Identify which cell holds the provided text, then report its [x, y] central coordinate. 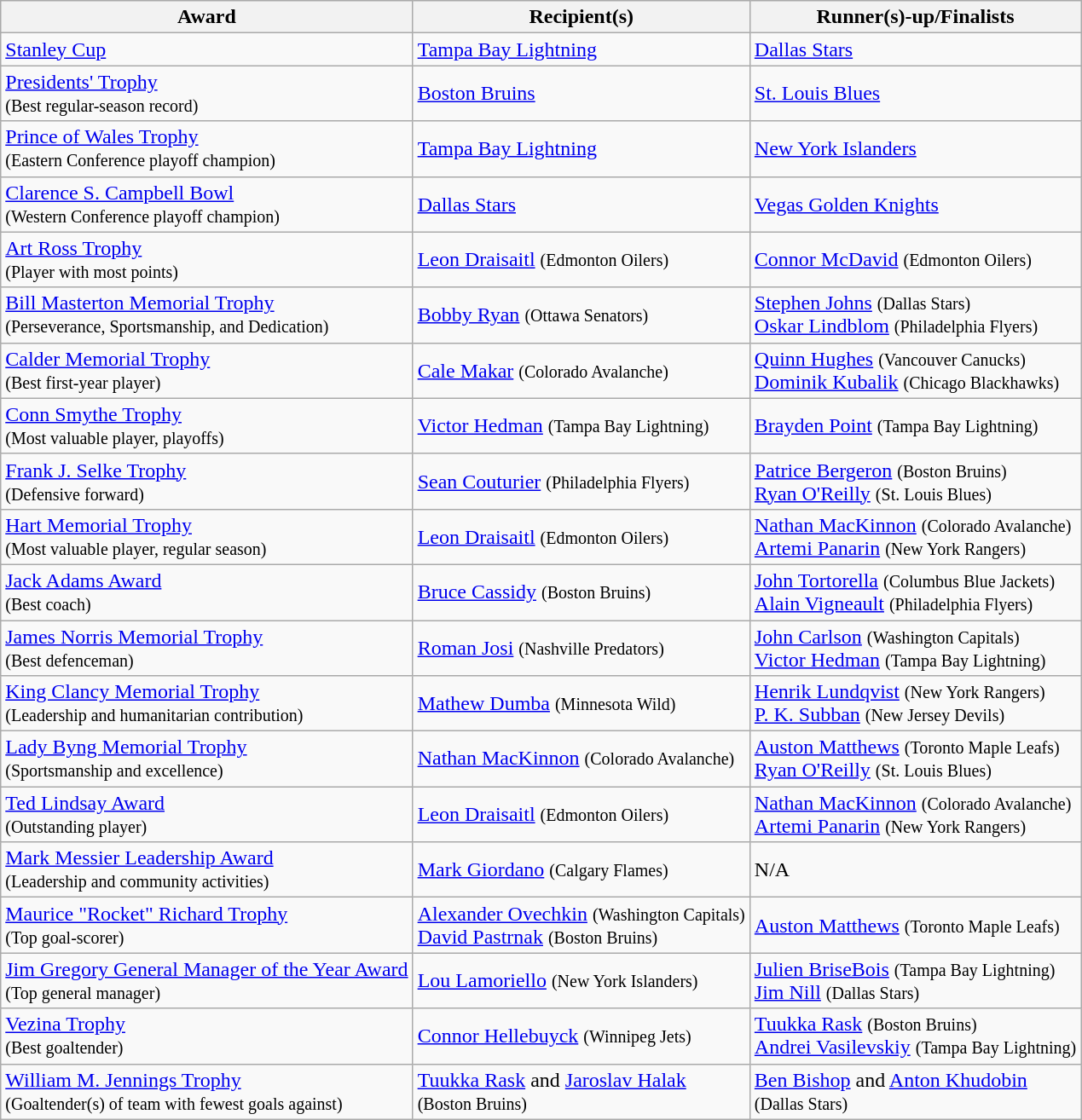
Bobby Ryan (Ottawa Senators) [582, 315]
Prince of Wales Trophy(Eastern Conference playoff champion) [206, 148]
William M. Jennings Trophy(Goaltender(s) of team with fewest goals against) [206, 1091]
Presidents' Trophy(Best regular-season record) [206, 94]
New York Islanders [915, 148]
James Norris Memorial Trophy(Best defenceman) [206, 648]
Bruce Cassidy (Boston Bruins) [582, 592]
John Carlson (Washington Capitals)Victor Hedman (Tampa Bay Lightning) [915, 648]
Connor Hellebuyck (Winnipeg Jets) [582, 1036]
St. Louis Blues [915, 94]
Auston Matthews (Toronto Maple Leafs)Ryan O'Reilly (St. Louis Blues) [915, 759]
Maurice "Rocket" Richard Trophy(Top goal-scorer) [206, 926]
Jack Adams Award(Best coach) [206, 592]
Alexander Ovechkin (Washington Capitals)David Pastrnak (Boston Bruins) [582, 926]
Henrik Lundqvist (New York Rangers)P. K. Subban (New Jersey Devils) [915, 704]
King Clancy Memorial Trophy(Leadership and humanitarian contribution) [206, 704]
Runner(s)-up/Finalists [915, 17]
Hart Memorial Trophy(Most valuable player, regular season) [206, 537]
Quinn Hughes (Vancouver Canucks)Dominik Kubalik (Chicago Blackhawks) [915, 370]
Mark Giordano (Calgary Flames) [582, 869]
Sean Couturier (Philadelphia Flyers) [582, 481]
Stanley Cup [206, 49]
Mark Messier Leadership Award(Leadership and community activities) [206, 869]
Lou Lamoriello (New York Islanders) [582, 980]
N/A [915, 869]
Recipient(s) [582, 17]
Connor McDavid (Edmonton Oilers) [915, 259]
Cale Makar (Colorado Avalanche) [582, 370]
Tuukka Rask (Boston Bruins)Andrei Vasilevskiy (Tampa Bay Lightning) [915, 1036]
Stephen Johns (Dallas Stars)Oskar Lindblom (Philadelphia Flyers) [915, 315]
Ted Lindsay Award(Outstanding player) [206, 815]
Victor Hedman (Tampa Bay Lightning) [582, 426]
Roman Josi (Nashville Predators) [582, 648]
John Tortorella (Columbus Blue Jackets)Alain Vigneault (Philadelphia Flyers) [915, 592]
Award [206, 17]
Art Ross Trophy(Player with most points) [206, 259]
Clarence S. Campbell Bowl(Western Conference playoff champion) [206, 205]
Nathan MacKinnon (Colorado Avalanche) [582, 759]
Lady Byng Memorial Trophy(Sportsmanship and excellence) [206, 759]
Bill Masterton Memorial Trophy(Perseverance, Sportsmanship, and Dedication) [206, 315]
Calder Memorial Trophy(Best first-year player) [206, 370]
Auston Matthews (Toronto Maple Leafs) [915, 926]
Brayden Point (Tampa Bay Lightning) [915, 426]
Patrice Bergeron (Boston Bruins)Ryan O'Reilly (St. Louis Blues) [915, 481]
Ben Bishop and Anton Khudobin(Dallas Stars) [915, 1091]
Vegas Golden Knights [915, 205]
Jim Gregory General Manager of the Year Award(Top general manager) [206, 980]
Boston Bruins [582, 94]
Vezina Trophy(Best goaltender) [206, 1036]
Tuukka Rask and Jaroslav Halak(Boston Bruins) [582, 1091]
Frank J. Selke Trophy(Defensive forward) [206, 481]
Julien BriseBois (Tampa Bay Lightning)Jim Nill (Dallas Stars) [915, 980]
Conn Smythe Trophy(Most valuable player, playoffs) [206, 426]
Mathew Dumba (Minnesota Wild) [582, 704]
